Output the (X, Y) coordinate of the center of the cell containing the given text.  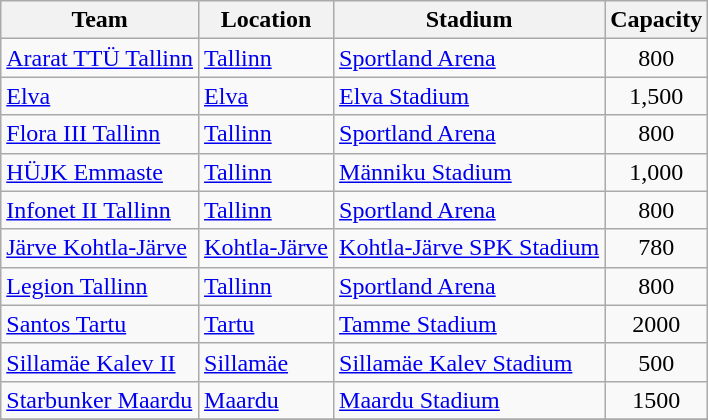
Maardu Stadium (470, 400)
1,500 (656, 96)
500 (656, 362)
Kohtla-Järve (266, 248)
Team (100, 20)
Location (266, 20)
Elva Stadium (470, 96)
Sillamäe Kalev Stadium (470, 362)
Santos Tartu (100, 324)
Flora III Tallinn (100, 134)
Stadium (470, 20)
Sillamäe (266, 362)
1500 (656, 400)
Maardu (266, 400)
Starbunker Maardu (100, 400)
Ararat TTÜ Tallinn (100, 58)
2000 (656, 324)
Sillamäe Kalev II (100, 362)
Capacity (656, 20)
780 (656, 248)
HÜJK Emmaste (100, 172)
Männiku Stadium (470, 172)
Tartu (266, 324)
1,000 (656, 172)
Legion Tallinn (100, 286)
Järve Kohtla-Järve (100, 248)
Kohtla-Järve SPK Stadium (470, 248)
Tamme Stadium (470, 324)
Infonet II Tallinn (100, 210)
